Locate the cell with the specified text and output its (X, Y) center coordinate. 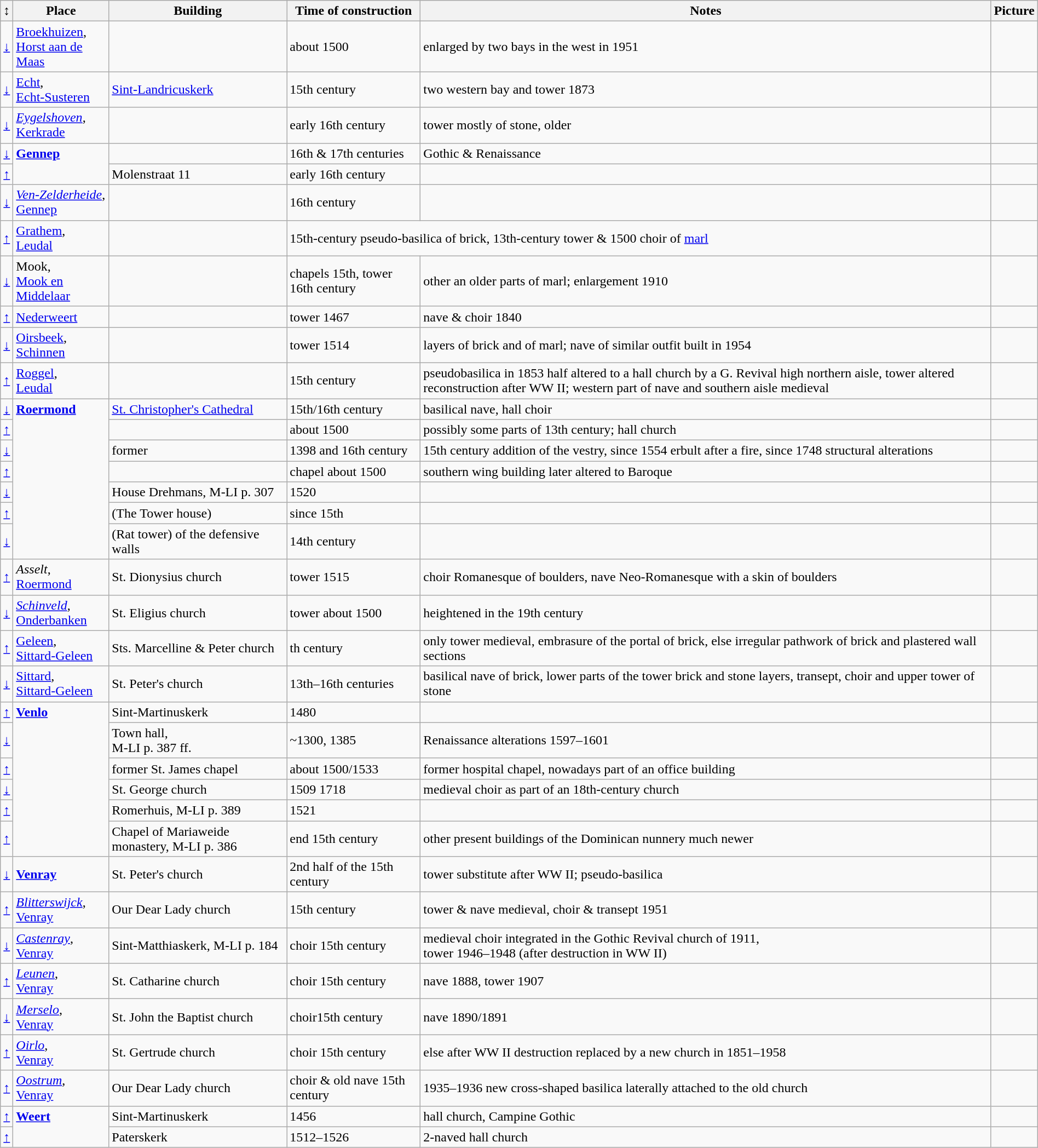
Notes (706, 11)
Leunen,Venray (61, 981)
Time of construction (354, 11)
possibly some parts of 13th century; hall church (706, 430)
heightened in the 19th century (706, 612)
Place (61, 11)
St. John the Baptist church (198, 1017)
end 15th century (354, 838)
St. Christopher's Cathedral (198, 409)
Broekhuizen,Horst aan de Maas (61, 47)
layers of brick and of marl; nave of similar outfit built in 1954 (706, 345)
choir Romanesque of boulders, nave Neo-Romanesque with a skin of boulders (706, 577)
Romerhuis, M-LI p. 389 (198, 810)
other present buildings of the Dominican nunnery much newer (706, 838)
Oirsbeek,Schinnen (61, 345)
Blitterswijck,Venray (61, 910)
nave 1888, tower 1907 (706, 981)
since 15th (354, 513)
1480 (354, 712)
1521 (354, 810)
Venlo (61, 779)
former hospital chapel, nowadays part of an office building (706, 768)
Eygelshoven,Kerkrade (61, 125)
tower mostly of stone, older (706, 125)
Weert (61, 1127)
Gennep (61, 164)
15th-century pseudo-basilica of brick, 13th-century tower & 1500 choir of marl (639, 238)
(The Tower house) (198, 513)
(Rat tower) of the defensive walls (198, 541)
Geleen,Sittard-Geleen (61, 648)
Oirlo,Venray (61, 1053)
Sint-Matthiaskerk, M-LI p. 184 (198, 945)
medieval choir as part of an 18th-century church (706, 789)
~1300, 1385 (354, 741)
Asselt,Roermond (61, 577)
13th–16th centuries (354, 684)
only tower medieval, embrasure of the portal of brick, else irregular pathwork of brick and plastered wall sections (706, 648)
hall church, Campine Gothic (706, 1116)
1512–1526 (354, 1137)
St. George church (198, 789)
tower 1515 (354, 577)
Oostrum,Venray (61, 1088)
former (198, 451)
else after WW II destruction replaced by a new church in 1851–1958 (706, 1053)
St. Eligius church (198, 612)
Molenstraat 11 (198, 174)
Chapel of Mariaweide monastery, M-LI p. 386 (198, 838)
medieval choir integrated in the Gothic Revival church of 1911,tower 1946–1948 (after destruction in WW II) (706, 945)
Town hall,M-LI p. 387 ff. (198, 741)
th century (354, 648)
tower substitute after WW II; pseudo-basilica (706, 874)
nave & choir 1840 (706, 317)
Sts. Marcelline & Peter church (198, 648)
1509 1718 (354, 789)
Ven-Zelderheide,Gennep (61, 203)
choir & old nave 15th century (354, 1088)
Nederweert (61, 317)
15th century addition of the vestry, since 1554 erbult after a fire, since 1748 structural alterations (706, 451)
former St. James chapel (198, 768)
Schinveld,Onderbanken (61, 612)
14th century (354, 541)
Building (198, 11)
St. Dionysius church (198, 577)
about 1500/1533 (354, 768)
House Drehmans, M-LI p. 307 (198, 492)
16th & 17th centuries (354, 153)
enlarged by two bays in the west in 1951 (706, 47)
Grathem,Leudal (61, 238)
16th century (354, 203)
2-naved hall church (706, 1137)
1935–1936 new cross-shaped basilica laterally attached to the old church (706, 1088)
tower 1467 (354, 317)
nave 1890/1891 (706, 1017)
1398 and 16th century (354, 451)
15th/16th century (354, 409)
choir15th century (354, 1017)
↕ (7, 11)
Mook,Mook en Middelaar (61, 281)
other an older parts of marl; enlargement 1910 (706, 281)
St. Catharine church (198, 981)
basilical nave, hall choir (706, 409)
Roermond (61, 479)
two western bay and tower 1873 (706, 90)
Renaissance alterations 1597–1601 (706, 741)
Gothic & Renaissance (706, 153)
basilical nave of brick, lower parts of the tower brick and stone layers, transept, choir and upper tower of stone (706, 684)
Castenray,Venray (61, 945)
Echt,Echt-Susteren (61, 90)
chapels 15th, tower 16th century (354, 281)
1456 (354, 1116)
2nd half of the 15th century (354, 874)
1520 (354, 492)
tower 1514 (354, 345)
St. Gertrude church (198, 1053)
tower about 1500 (354, 612)
Sint-Landricuskerk (198, 90)
Picture (1014, 11)
Merselo,Venray (61, 1017)
chapel about 1500 (354, 472)
Paterskerk (198, 1137)
Sittard,Sittard-Geleen (61, 684)
southern wing building later altered to Baroque (706, 472)
tower & nave medieval, choir & transept 1951 (706, 910)
Venray (61, 874)
Roggel,Leudal (61, 380)
